Locate the cell with the specified text and output its [X, Y] center coordinate. 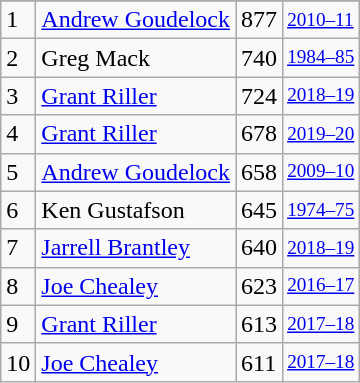
5 [18, 172]
2016–17 [321, 286]
8 [18, 286]
1984–85 [321, 58]
7 [18, 248]
611 [260, 362]
Jarrell Brantley [136, 248]
9 [18, 324]
2009–10 [321, 172]
640 [260, 248]
658 [260, 172]
Ken Gustafson [136, 210]
2019–20 [321, 134]
Greg Mack [136, 58]
740 [260, 58]
645 [260, 210]
724 [260, 96]
3 [18, 96]
877 [260, 20]
10 [18, 362]
2010–11 [321, 20]
1974–75 [321, 210]
6 [18, 210]
4 [18, 134]
613 [260, 324]
2 [18, 58]
1 [18, 20]
623 [260, 286]
678 [260, 134]
